For the text-containing cell, return its midpoint in [x, y] coordinate format. 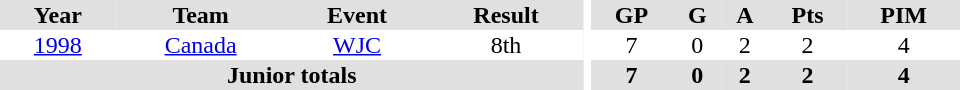
A [745, 15]
Canada [201, 45]
Team [201, 15]
Result [506, 15]
Junior totals [292, 75]
Year [58, 15]
8th [506, 45]
Pts [808, 15]
WJC [358, 45]
Event [358, 15]
GP [631, 15]
PIM [904, 15]
G [698, 15]
1998 [58, 45]
